Identify which cell holds the provided text, then report its [x, y] central coordinate. 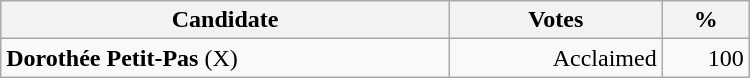
Votes [556, 20]
% [706, 20]
Dorothée Petit-Pas (X) [226, 58]
Candidate [226, 20]
100 [706, 58]
Acclaimed [556, 58]
